Find where the given text appears and provide that cell's center as [x, y] coordinate. 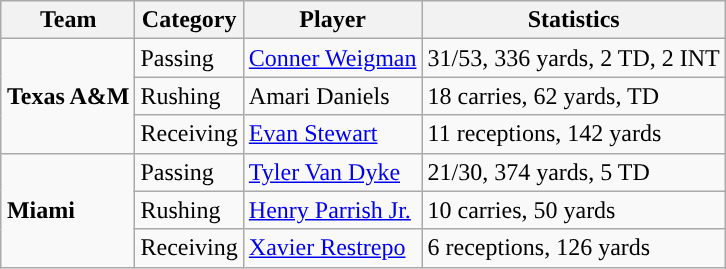
Texas A&M [68, 96]
Category [189, 20]
10 carries, 50 yards [574, 210]
Tyler Van Dyke [332, 172]
Statistics [574, 20]
6 receptions, 126 yards [574, 248]
Team [68, 20]
18 carries, 62 yards, TD [574, 96]
Evan Stewart [332, 134]
21/30, 374 yards, 5 TD [574, 172]
Xavier Restrepo [332, 248]
Amari Daniels [332, 96]
Henry Parrish Jr. [332, 210]
11 receptions, 142 yards [574, 134]
Player [332, 20]
31/53, 336 yards, 2 TD, 2 INT [574, 58]
Miami [68, 210]
Conner Weigman [332, 58]
